Extract the [x, y] coordinate from the center of the cell holding the provided text.  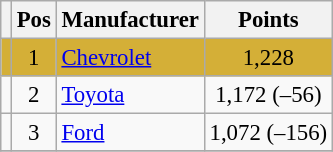
Points [268, 20]
1,072 (–156) [268, 133]
Manufacturer [130, 20]
1,172 (–56) [268, 95]
Pos [34, 20]
2 [34, 95]
1,228 [268, 58]
Chevrolet [130, 58]
1 [34, 58]
Ford [130, 133]
Toyota [130, 95]
3 [34, 133]
